Scan for the cell matching the given text and deliver its [X, Y] coordinate at center. 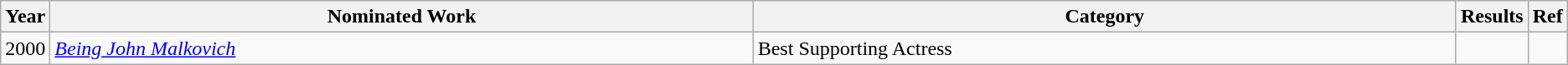
Ref [1548, 17]
2000 [25, 48]
Category [1104, 17]
Best Supporting Actress [1104, 48]
Year [25, 17]
Being John Malkovich [402, 48]
Results [1492, 17]
Nominated Work [402, 17]
